Scan for the cell matching the given text and deliver its (x, y) coordinate at center. 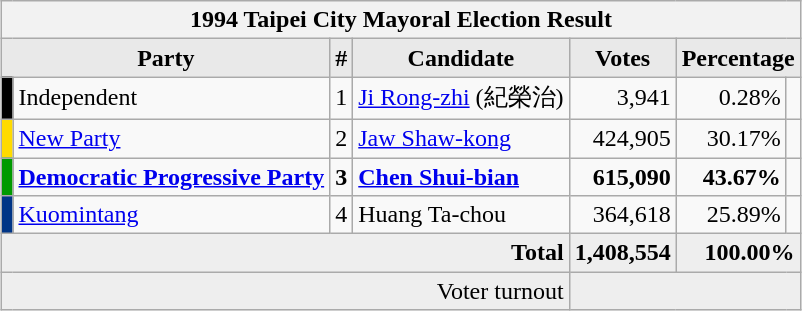
4 (342, 215)
New Party (172, 138)
Total (286, 253)
Voter turnout (286, 291)
615,090 (622, 177)
3,941 (622, 98)
Independent (172, 98)
30.17% (731, 138)
Chen Shui-bian (461, 177)
2 (342, 138)
Huang Ta-chou (461, 215)
Party (166, 58)
Candidate (461, 58)
1,408,554 (622, 253)
Kuomintang (172, 215)
1 (342, 98)
Jaw Shaw-kong (461, 138)
Ji Rong-zhi (紀榮治) (461, 98)
100.00% (738, 253)
Percentage (738, 58)
# (342, 58)
43.67% (731, 177)
3 (342, 177)
1994 Taipei City Mayoral Election Result (401, 20)
424,905 (622, 138)
Votes (622, 58)
25.89% (731, 215)
364,618 (622, 215)
0.28% (731, 98)
Democratic Progressive Party (172, 177)
